For the text-containing cell, return its midpoint in (x, y) coordinate format. 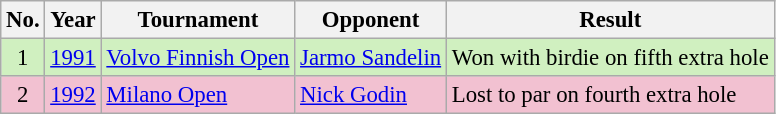
Lost to par on fourth extra hole (610, 95)
Nick Godin (371, 95)
1 (23, 58)
1992 (73, 95)
1991 (73, 58)
Result (610, 20)
Won with birdie on fifth extra hole (610, 58)
Milano Open (198, 95)
Year (73, 20)
Volvo Finnish Open (198, 58)
Jarmo Sandelin (371, 58)
2 (23, 95)
Opponent (371, 20)
Tournament (198, 20)
No. (23, 20)
